Determine the (x, y) coordinate at the center of the cell enclosing the given text.  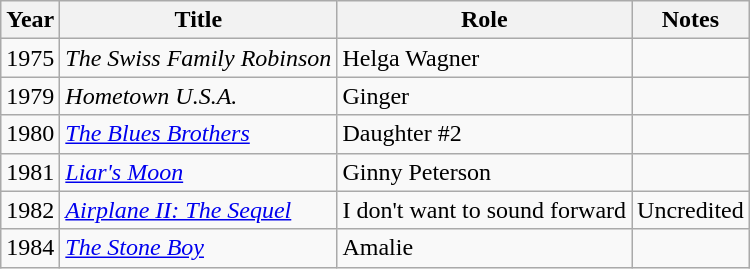
The Swiss Family Robinson (198, 58)
The Stone Boy (198, 248)
1982 (30, 210)
Liar's Moon (198, 172)
Title (198, 20)
Airplane II: The Sequel (198, 210)
1981 (30, 172)
Uncredited (691, 210)
1984 (30, 248)
I don't want to sound forward (484, 210)
Hometown U.S.A. (198, 96)
Ginny Peterson (484, 172)
Amalie (484, 248)
The Blues Brothers (198, 134)
1980 (30, 134)
Year (30, 20)
Role (484, 20)
1979 (30, 96)
Helga Wagner (484, 58)
Notes (691, 20)
Ginger (484, 96)
1975 (30, 58)
Daughter #2 (484, 134)
